Provide the (X, Y) coordinate of the cell's center where the given text is located.  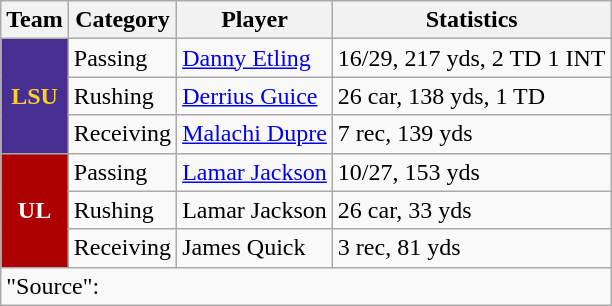
Category (122, 20)
Derrius Guice (255, 96)
26 car, 138 yds, 1 TD (472, 96)
"Source": (306, 286)
Statistics (472, 20)
3 rec, 81 yds (472, 248)
7 rec, 139 yds (472, 134)
LSU (35, 96)
Malachi Dupre (255, 134)
10/27, 153 yds (472, 172)
Danny Etling (255, 58)
Player (255, 20)
16/29, 217 yds, 2 TD 1 INT (472, 58)
UL (35, 210)
Team (35, 20)
James Quick (255, 248)
26 car, 33 yds (472, 210)
